Pinpoint the cell where the given text exists, returning its [x, y] midpoint coordinate. 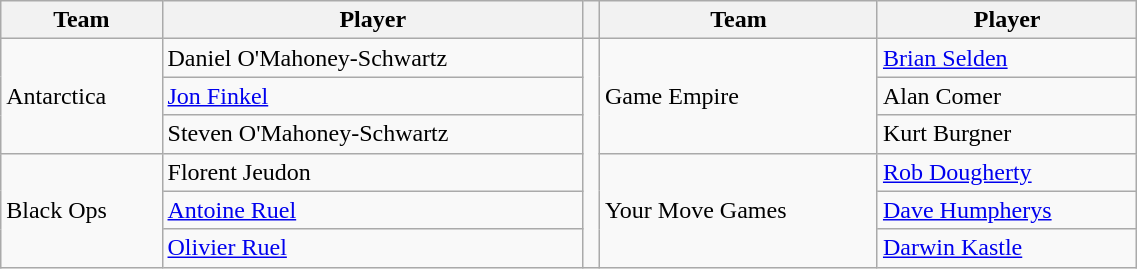
Game Empire [738, 96]
Darwin Kastle [1006, 248]
Antarctica [82, 96]
Alan Comer [1006, 96]
Steven O'Mahoney-Schwartz [372, 134]
Your Move Games [738, 210]
Black Ops [82, 210]
Olivier Ruel [372, 248]
Daniel O'Mahoney-Schwartz [372, 58]
Dave Humpherys [1006, 210]
Kurt Burgner [1006, 134]
Florent Jeudon [372, 172]
Jon Finkel [372, 96]
Rob Dougherty [1006, 172]
Brian Selden [1006, 58]
Antoine Ruel [372, 210]
